Return (X, Y) of the center of cell containing provided text 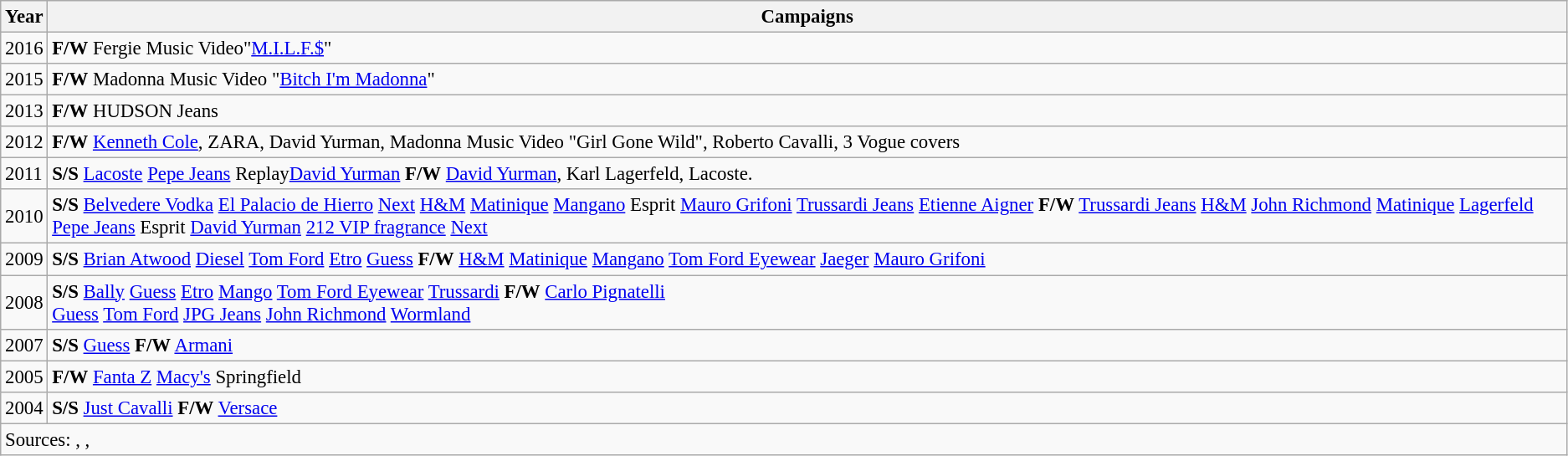
F/W Madonna Music Video "Bitch I'm Madonna" (807, 79)
2015 (24, 79)
Campaigns (807, 17)
Sources: , , (784, 439)
F/W Kenneth Cole, ZARA, David Yurman, Madonna Music Video "Girl Gone Wild", Roberto Cavalli, 3 Vogue covers (807, 142)
Year (24, 17)
2013 (24, 111)
S/S Just Cavalli F/W Versace (807, 407)
F/W HUDSON Jeans (807, 111)
2007 (24, 345)
2016 (24, 49)
2004 (24, 407)
2012 (24, 142)
2005 (24, 377)
S/S Bally Guess Etro Mango Tom Ford Eyewear Trussardi F/W Carlo PignatelliGuess Tom Ford JPG Jeans John Richmond Wormland (807, 303)
S/S Guess F/W Armani (807, 345)
S/S Lacoste Pepe Jeans ReplayDavid Yurman F/W David Yurman, Karl Lagerfeld, Lacoste. (807, 174)
2010 (24, 216)
F/W Fergie Music Video"M.I.L.F.$" (807, 49)
2009 (24, 259)
S/S Brian Atwood Diesel Tom Ford Etro Guess F/W H&M Matinique Mangano Tom Ford Eyewear Jaeger Mauro Grifoni (807, 259)
2008 (24, 303)
2011 (24, 174)
F/W Fanta Z Macy's Springfield (807, 377)
